Extract the (X, Y) coordinate from the center of the cell holding the provided text.  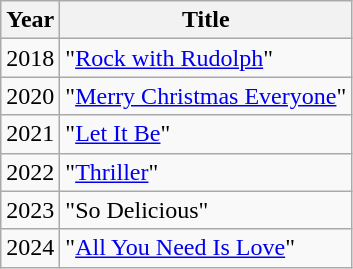
2024 (30, 248)
"All You Need Is Love" (206, 248)
"Merry Christmas Everyone" (206, 96)
2023 (30, 210)
2020 (30, 96)
"Rock with Rudolph" (206, 58)
2018 (30, 58)
Year (30, 20)
2021 (30, 134)
2022 (30, 172)
"Thriller" (206, 172)
"Let It Be" (206, 134)
Title (206, 20)
"So Delicious" (206, 210)
